Capture the cell that displays the provided text and extract its (X, Y) central coordinate. 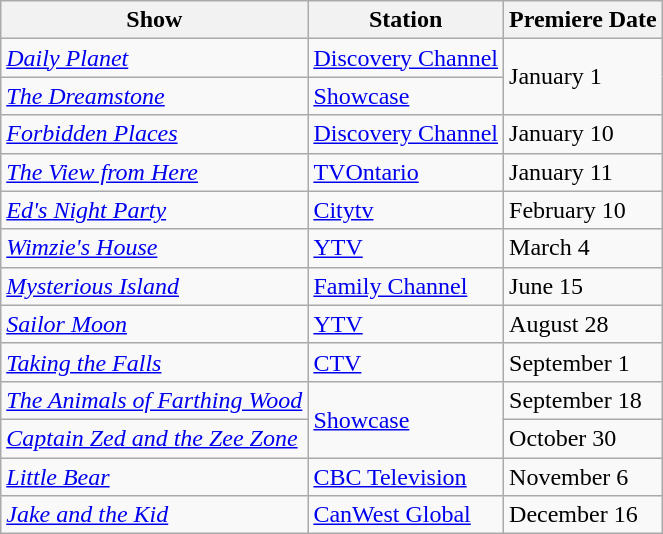
Wimzie's House (154, 248)
November 6 (584, 477)
September 1 (584, 362)
October 30 (584, 438)
The Animals of Farthing Wood (154, 400)
Premiere Date (584, 20)
Jake and the Kid (154, 515)
September 18 (584, 400)
January 11 (584, 172)
December 16 (584, 515)
Citytv (406, 210)
The View from Here (154, 172)
August 28 (584, 324)
Taking the Falls (154, 362)
Mysterious Island (154, 286)
Daily Planet (154, 58)
Family Channel (406, 286)
January 10 (584, 134)
February 10 (584, 210)
March 4 (584, 248)
Ed's Night Party (154, 210)
Captain Zed and the Zee Zone (154, 438)
Sailor Moon (154, 324)
CBC Television (406, 477)
June 15 (584, 286)
Show (154, 20)
CTV (406, 362)
CanWest Global (406, 515)
TVOntario (406, 172)
Station (406, 20)
January 1 (584, 77)
Little Bear (154, 477)
The Dreamstone (154, 96)
Forbidden Places (154, 134)
